Pinpoint the cell where the given text exists, returning its [x, y] midpoint coordinate. 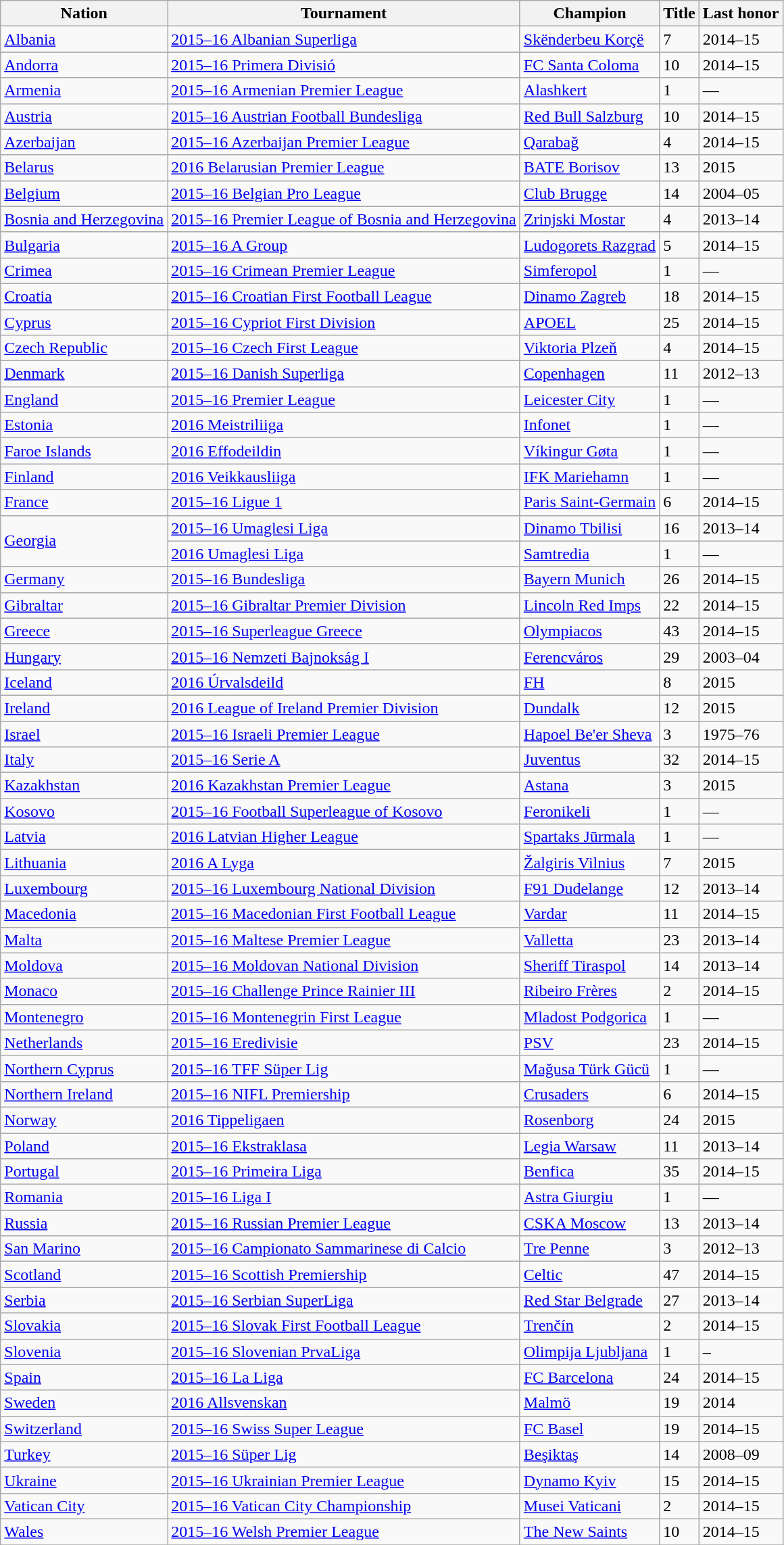
Croatia [84, 296]
2016 Belarusian Premier League [344, 168]
Benfica [589, 1172]
Feronikeli [589, 811]
Lincoln Red Imps [589, 605]
Astra Giurgiu [589, 1197]
2015–16 Premier League [344, 400]
2015–16 Moldovan National Division [344, 966]
Olympiacos [589, 631]
Alashkert [589, 91]
Kazakhstan [84, 786]
2015–16 Vatican City Championship [344, 1506]
2015–16 Luxembourg National Division [344, 888]
Nation [84, 14]
Tre Penne [589, 1249]
Rosenborg [589, 1120]
IFK Mariehamn [589, 477]
Vatican City [84, 1506]
Denmark [84, 374]
27 [680, 1300]
Hapoel Be'er Sheva [589, 734]
Germany [84, 579]
Infonet [589, 425]
2015–16 Slovak First Football League [344, 1326]
2015–16 Premier League of Bosnia and Herzegovina [344, 219]
2015–16 A Group [344, 245]
Crusaders [589, 1094]
2015–16 Russian Premier League [344, 1223]
1975–76 [741, 734]
2015–16 Umaglesi Liga [344, 528]
Dynamo Kyiv [589, 1480]
2015–16 Eredivisie [344, 1043]
8 [680, 682]
Israel [84, 734]
Faroe Islands [84, 451]
Ludogorets Razgrad [589, 245]
2016 Úrvalsdeild [344, 682]
29 [680, 657]
Musei Vaticani [589, 1506]
Lithuania [84, 863]
47 [680, 1275]
Ribeiro Frères [589, 991]
Portugal [84, 1172]
Trenčín [589, 1326]
2015–16 Football Superleague of Kosovo [344, 811]
Latvia [84, 837]
2015–16 Israeli Premier League [344, 734]
Monaco [84, 991]
Samtredia [589, 554]
2015–16 NIFL Premiership [344, 1094]
2003–04 [741, 657]
Juventus [589, 760]
Mladost Podgorica [589, 1017]
Netherlands [84, 1043]
Italy [84, 760]
2015–16 Primera Divisió [344, 65]
Sheriff Tiraspol [589, 966]
22 [680, 605]
Red Star Belgrade [589, 1300]
Belgium [84, 193]
2015–16 Crimean Premier League [344, 270]
2015–16 Albanian Superliga [344, 39]
Víkingur Gøta [589, 451]
2015–16 TFF Süper Lig [344, 1068]
CSKA Moscow [589, 1223]
2015–16 Challenge Prince Rainier III [344, 991]
Spain [84, 1377]
2015–16 Ukrainian Premier League [344, 1480]
2015–16 Nemzeti Bajnokság I [344, 657]
Bayern Munich [589, 579]
2016 Veikkausliiga [344, 477]
Dundalk [589, 708]
Scotland [84, 1275]
2015–16 Liga I [344, 1197]
Paris Saint-Germain [589, 502]
Dinamo Tbilisi [589, 528]
2008–09 [741, 1454]
Malta [84, 940]
Northern Cyprus [84, 1068]
2015–16 Serbian SuperLiga [344, 1300]
Macedonia [84, 914]
Andorra [84, 65]
18 [680, 296]
Iceland [84, 682]
43 [680, 631]
2015–16 La Liga [344, 1377]
Serbia [84, 1300]
San Marino [84, 1249]
2015–16 Austrian Football Bundesliga [344, 116]
25 [680, 323]
Simferopol [589, 270]
Astana [589, 786]
2015–16 Serie A [344, 760]
2015–16 Ekstraklasa [344, 1146]
2016 Umaglesi Liga [344, 554]
2015–16 Czech First League [344, 348]
Romania [84, 1197]
FC Basel [589, 1429]
Olimpija Ljubljana [589, 1352]
Copenhagen [589, 374]
Turkey [84, 1454]
Estonia [84, 425]
2015–16 Superleague Greece [344, 631]
2015–16 Süper Lig [344, 1454]
2015–16 Slovenian PrvaLiga [344, 1352]
2015–16 Campionato Sammarinese di Calcio [344, 1249]
2015–16 Armenian Premier League [344, 91]
Club Brugge [589, 193]
Viktoria Plzeň [589, 348]
Hungary [84, 657]
2016 Allsvenskan [344, 1403]
16 [680, 528]
Vardar [589, 914]
Luxembourg [84, 888]
Montenegro [84, 1017]
Champion [589, 14]
2016 Effodeildin [344, 451]
F91 Dudelange [589, 888]
Malmö [589, 1403]
Slovakia [84, 1326]
Mağusa Türk Gücü [589, 1068]
Žalgiris Vilnius [589, 863]
Gibraltar [84, 605]
2016 Tippeligaen [344, 1120]
5 [680, 245]
Bulgaria [84, 245]
2016 Kazakhstan Premier League [344, 786]
Wales [84, 1531]
BATE Borisov [589, 168]
Slovenia [84, 1352]
2015–16 Scottish Premiership [344, 1275]
England [84, 400]
FC Barcelona [589, 1377]
Finland [84, 477]
2016 A Lyga [344, 863]
2015–16 Ligue 1 [344, 502]
15 [680, 1480]
Switzerland [84, 1429]
Skënderbeu Korçë [589, 39]
35 [680, 1172]
APOEL [589, 323]
32 [680, 760]
France [84, 502]
2015–16 Macedonian First Football League [344, 914]
2015–16 Croatian First Football League [344, 296]
Armenia [84, 91]
The New Saints [589, 1531]
Qarabağ [589, 142]
26 [680, 579]
Zrinjski Mostar [589, 219]
Austria [84, 116]
Spartaks Jūrmala [589, 837]
Ireland [84, 708]
Georgia [84, 541]
FH [589, 682]
2015–16 Primeira Liga [344, 1172]
2015–16 Azerbaijan Premier League [344, 142]
Russia [84, 1223]
FC Santa Coloma [589, 65]
2016 League of Ireland Premier Division [344, 708]
2015–16 Swiss Super League [344, 1429]
Ferencváros [589, 657]
2014 [741, 1403]
2016 Latvian Higher League [344, 837]
Belarus [84, 168]
Tournament [344, 14]
Kosovo [84, 811]
Last honor [741, 14]
Azerbaijan [84, 142]
Albania [84, 39]
Title [680, 14]
Poland [84, 1146]
Crimea [84, 270]
Greece [84, 631]
2015–16 Montenegrin First League [344, 1017]
Bosnia and Herzegovina [84, 219]
2015–16 Danish Superliga [344, 374]
2015–16 Belgian Pro League [344, 193]
Sweden [84, 1403]
2004–05 [741, 193]
2015–16 Bundesliga [344, 579]
2015–16 Cypriot First Division [344, 323]
2015–16 Gibraltar Premier Division [344, 605]
Leicester City [589, 400]
Czech Republic [84, 348]
Norway [84, 1120]
Moldova [84, 966]
Legia Warsaw [589, 1146]
Ukraine [84, 1480]
Northern Ireland [84, 1094]
PSV [589, 1043]
Celtic [589, 1275]
Beşiktaş [589, 1454]
Dinamo Zagreb [589, 296]
Cyprus [84, 323]
Red Bull Salzburg [589, 116]
– [741, 1352]
2015–16 Maltese Premier League [344, 940]
Valletta [589, 940]
2016 Meistriliiga [344, 425]
2015–16 Welsh Premier League [344, 1531]
